Detect which cell encompasses the target text, then output its (x, y) center coordinate. 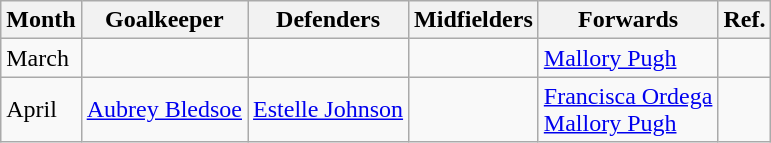
Goalkeeper (164, 20)
Midfielders (474, 20)
Forwards (628, 20)
Month (41, 20)
Francisca Ordega Mallory Pugh (628, 110)
March (41, 58)
Ref. (744, 20)
Estelle Johnson (328, 110)
Defenders (328, 20)
April (41, 110)
Mallory Pugh (628, 58)
Aubrey Bledsoe (164, 110)
